Detect which cell encompasses the target text, then output its [X, Y] center coordinate. 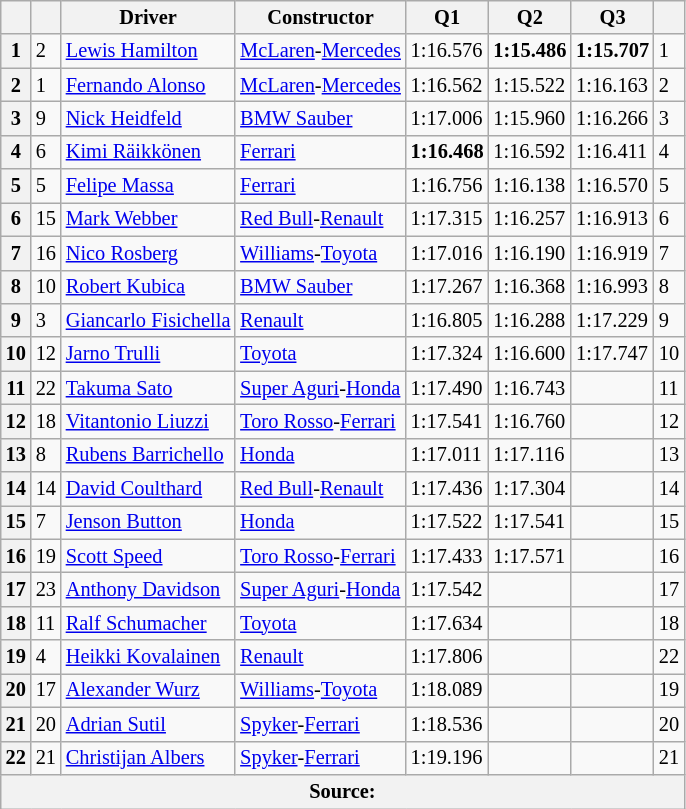
Ralf Schumacher [148, 623]
Rubens Barrichello [148, 455]
Driver [148, 17]
Felipe Massa [148, 186]
1:17.116 [530, 455]
Mark Webber [148, 219]
1:17.304 [530, 489]
Q3 [612, 17]
Anthony Davidson [148, 589]
1:16.190 [530, 253]
1:15.486 [530, 51]
Giancarlo Fisichella [148, 320]
1:16.756 [448, 186]
Heikki Kovalainen [148, 657]
1:16.993 [612, 287]
1:16.562 [448, 85]
1:15.522 [530, 85]
1:16.919 [612, 253]
1:17.229 [612, 320]
23 [46, 589]
Nick Heidfeld [148, 118]
Scott Speed [148, 556]
1:17.016 [448, 253]
1:17.634 [448, 623]
Robert Kubica [148, 287]
1:17.806 [448, 657]
Lewis Hamilton [148, 51]
Christijan Albers [148, 758]
Takuma Sato [148, 388]
1:17.490 [448, 388]
1:15.707 [612, 51]
1:16.592 [530, 152]
1:16.913 [612, 219]
1:16.266 [612, 118]
1:16.368 [530, 287]
1:17.571 [530, 556]
1:18.089 [448, 690]
1:16.468 [448, 152]
1:16.138 [530, 186]
Source: [342, 791]
1:17.436 [448, 489]
1:17.006 [448, 118]
1:16.257 [530, 219]
1:16.805 [448, 320]
1:17.433 [448, 556]
1:15.960 [530, 118]
1:16.600 [530, 354]
Vitantonio Liuzzi [148, 421]
1:18.536 [448, 724]
Nico Rosberg [148, 253]
Jarno Trulli [148, 354]
1:16.570 [612, 186]
1:17.315 [448, 219]
1:16.288 [530, 320]
Kimi Räikkönen [148, 152]
1:17.747 [612, 354]
1:16.760 [530, 421]
1:17.324 [448, 354]
1:16.163 [612, 85]
Alexander Wurz [148, 690]
1:17.011 [448, 455]
1:16.743 [530, 388]
Adrian Sutil [148, 724]
1:17.522 [448, 522]
1:17.542 [448, 589]
1:16.411 [612, 152]
Constructor [320, 17]
Q1 [448, 17]
Fernando Alonso [148, 85]
1:19.196 [448, 758]
1:17.267 [448, 287]
Jenson Button [148, 522]
Q2 [530, 17]
1:16.576 [448, 51]
David Coulthard [148, 489]
